Output the [X, Y] coordinate of the center of the cell containing the given text.  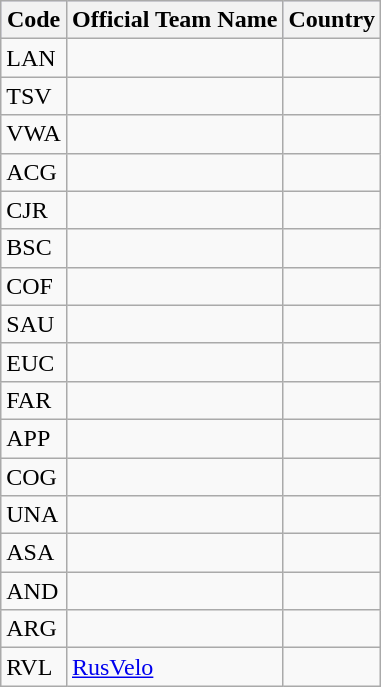
ARG [34, 629]
UNA [34, 515]
COG [34, 477]
ASA [34, 553]
FAR [34, 400]
EUC [34, 362]
Official Team Name [174, 20]
Code [34, 20]
TSV [34, 96]
SAU [34, 324]
ACG [34, 172]
COF [34, 286]
RusVelo [174, 667]
BSC [34, 248]
AND [34, 591]
RVL [34, 667]
VWA [34, 134]
Country [332, 20]
CJR [34, 210]
LAN [34, 58]
APP [34, 438]
